Return the [x, y] coordinate for the center point of the cell that contains the specified text.  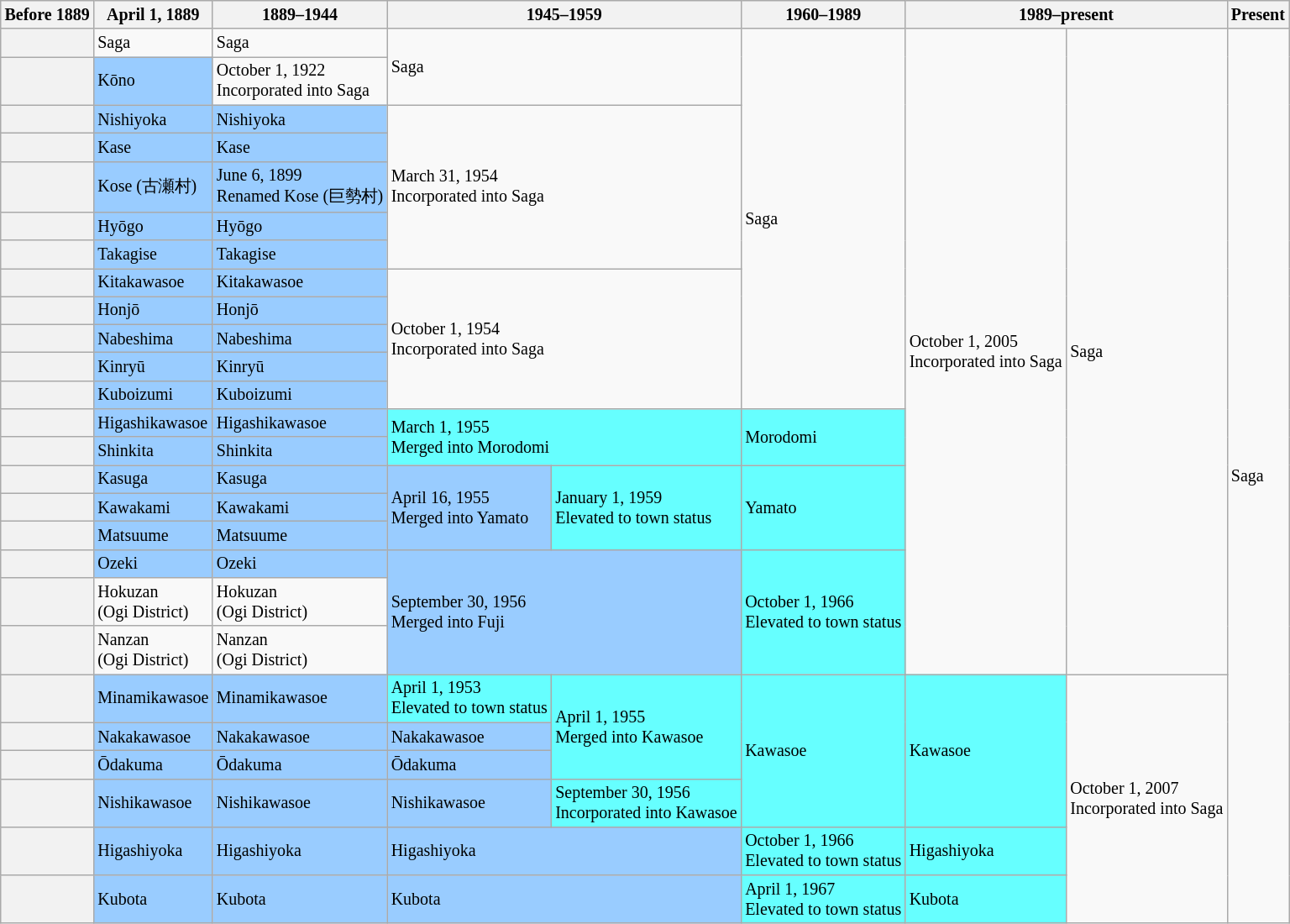
September 30, 1956Merged into Fuji [564, 612]
April 1, 1953Elevated to town status [469, 699]
Morodomi [823, 437]
October 1, 2005Incorporated into Saga [986, 352]
Kōno [153, 81]
Present [1258, 15]
June 6, 1899Renamed Kose (巨勢村) [300, 186]
1989–present [1067, 15]
April 1, 1889 [153, 15]
Yamato [823, 507]
September 30, 1956Incorporated into Kawasoe [646, 803]
October 1, 1922Incorporated into Saga [300, 81]
Kose (古瀬村) [153, 186]
March 1, 1955Merged into Morodomi [564, 437]
April 1, 1955Merged into Kawasoe [646, 727]
October 1, 2007Incorporated into Saga [1146, 800]
October 1, 1954Incorporated into Saga [564, 339]
April 1, 1967Elevated to town status [823, 899]
1889–1944 [300, 15]
1945–1959 [564, 15]
April 16, 1955Merged into Yamato [469, 507]
Before 1889 [47, 15]
January 1, 1959Elevated to town status [646, 507]
March 31, 1954Incorporated into Saga [564, 186]
1960–1989 [823, 15]
